For the text-containing cell, return its midpoint in [x, y] coordinate format. 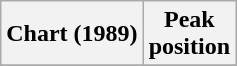
Chart (1989) [72, 34]
Peakposition [189, 34]
